Return the [X, Y] coordinate for the center point of the cell that contains the specified text.  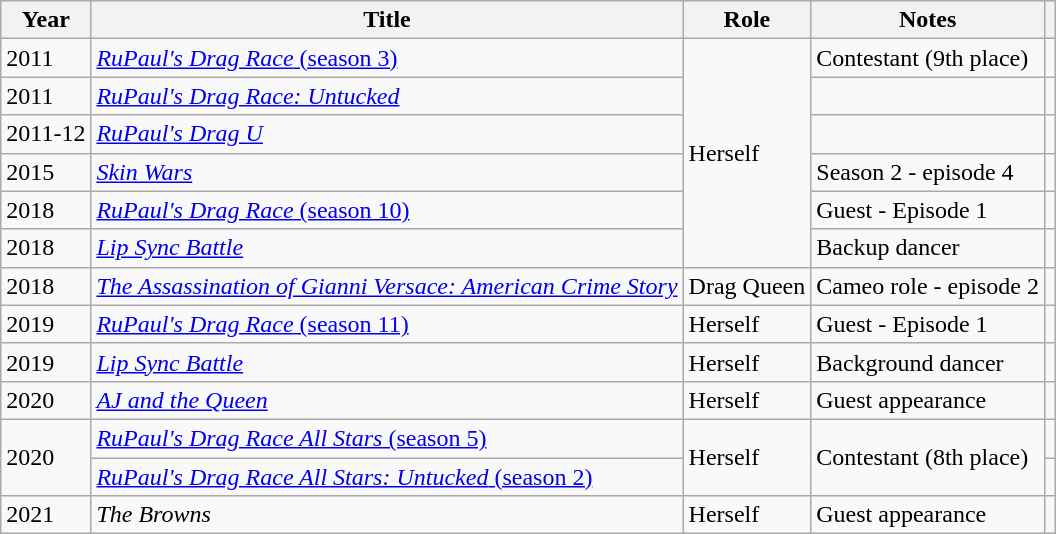
RuPaul's Drag Race (season 10) [387, 210]
Title [387, 20]
AJ and the Queen [387, 400]
The Browns [387, 515]
2011-12 [46, 134]
Backup dancer [928, 248]
Contestant (9th place) [928, 58]
Skin Wars [387, 172]
2021 [46, 515]
The Assassination of Gianni Versace: American Crime Story [387, 286]
RuPaul's Drag Race: Untucked [387, 96]
RuPaul's Drag Race All Stars (season 5) [387, 438]
RuPaul's Drag Race (season 11) [387, 324]
Background dancer [928, 362]
Cameo role - episode 2 [928, 286]
Notes [928, 20]
Year [46, 20]
Role [747, 20]
RuPaul's Drag U [387, 134]
Drag Queen [747, 286]
RuPaul's Drag Race (season 3) [387, 58]
2015 [46, 172]
Season 2 - episode 4 [928, 172]
RuPaul's Drag Race All Stars: Untucked (season 2) [387, 477]
Contestant (8th place) [928, 457]
